Search for the cell housing the specified text and yield its [X, Y] center coordinate. 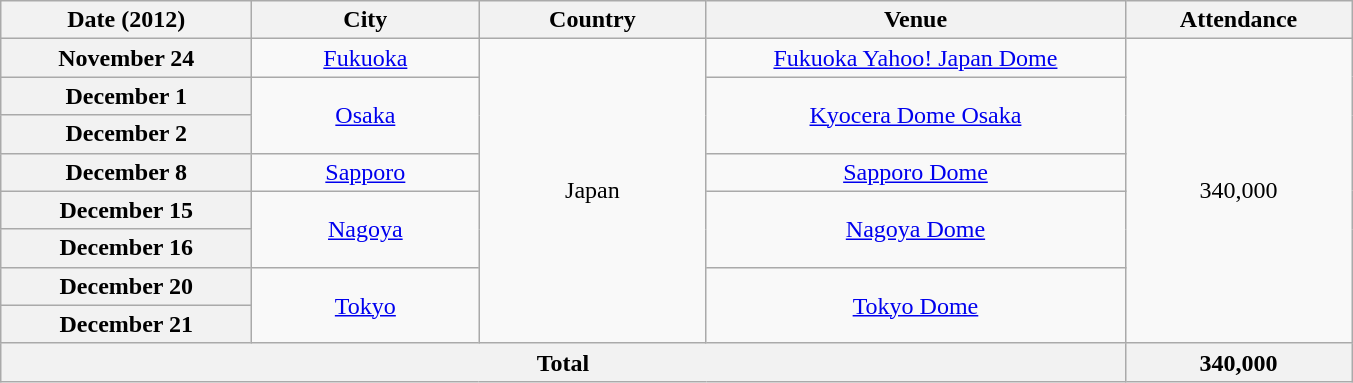
Nagoya Dome [916, 229]
Tokyo [366, 305]
December 1 [126, 96]
Date (2012) [126, 20]
Total [563, 362]
December 8 [126, 172]
City [366, 20]
December 16 [126, 248]
Tokyo Dome [916, 305]
Fukuoka Yahoo! Japan Dome [916, 58]
Fukuoka [366, 58]
Kyocera Dome Osaka [916, 115]
Country [592, 20]
December 2 [126, 134]
December 21 [126, 324]
December 20 [126, 286]
December 15 [126, 210]
Sapporo Dome [916, 172]
November 24 [126, 58]
Attendance [1238, 20]
Osaka [366, 115]
Japan [592, 191]
Nagoya [366, 229]
Venue [916, 20]
Sapporo [366, 172]
